From the cell containing the given text, extract its center point as (X, Y) coordinate. 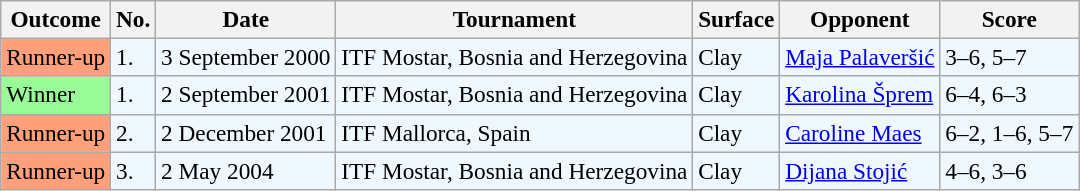
3 September 2000 (246, 57)
2 December 2001 (246, 133)
Karolina Šprem (860, 95)
Caroline Maes (860, 133)
Dijana Stojić (860, 170)
Tournament (514, 19)
Date (246, 19)
Outcome (56, 19)
Score (1010, 19)
Opponent (860, 19)
Winner (56, 95)
ITF Mallorca, Spain (514, 133)
No. (134, 19)
2 September 2001 (246, 95)
3. (134, 170)
2. (134, 133)
4–6, 3–6 (1010, 170)
Surface (736, 19)
6–2, 1–6, 5–7 (1010, 133)
2 May 2004 (246, 170)
6–4, 6–3 (1010, 95)
3–6, 5–7 (1010, 57)
Maja Palaveršić (860, 57)
